Extract the (x, y) coordinate from the center of the cell holding the provided text.  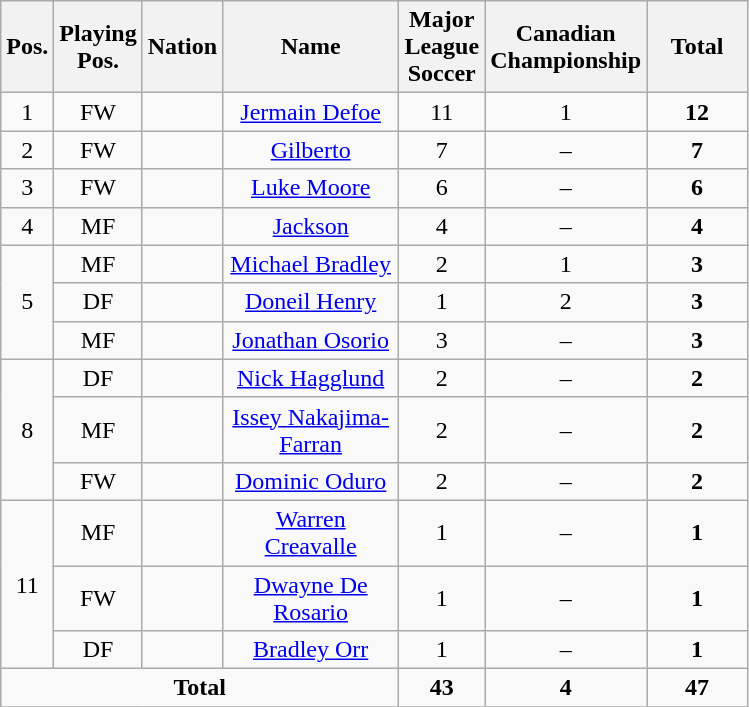
Playing Pos. (98, 47)
Gilberto (311, 150)
Dwayne De Rosario (311, 598)
47 (698, 688)
Doneil Henry (311, 302)
Name (311, 47)
Major League Soccer (442, 47)
Issey Nakajima-Farran (311, 430)
Nick Hagglund (311, 378)
Nation (182, 47)
Pos. (28, 47)
43 (442, 688)
Jermain Defoe (311, 112)
Bradley Orr (311, 650)
Luke Moore (311, 188)
Jackson (311, 226)
5 (28, 302)
Dominic Oduro (311, 481)
Canadian Championship (566, 47)
Warren Creavalle (311, 532)
Jonathan Osorio (311, 340)
12 (698, 112)
8 (28, 430)
Michael Bradley (311, 264)
